Capture the cell that displays the provided text and extract its [X, Y] central coordinate. 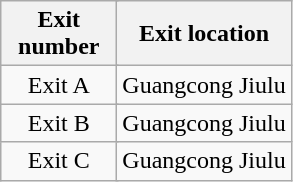
Exit location [204, 34]
Exit number [59, 34]
Exit A [59, 85]
Exit B [59, 123]
Exit C [59, 161]
